Return (X, Y) of the center of cell containing provided text 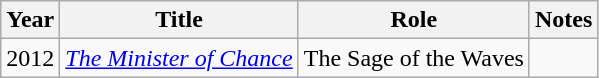
The Sage of the Waves (414, 58)
Role (414, 20)
Title (179, 20)
Year (30, 20)
2012 (30, 58)
The Minister of Chance (179, 58)
Notes (563, 20)
